From the cell containing the given text, extract its center point as (X, Y) coordinate. 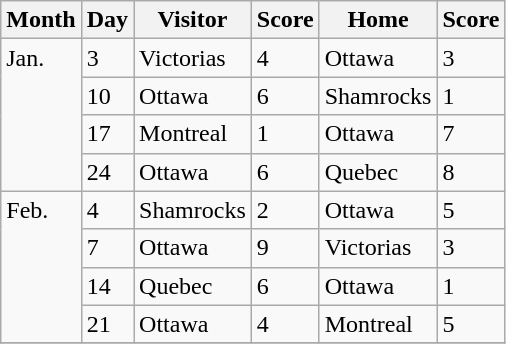
2 (285, 210)
21 (107, 324)
Home (378, 20)
8 (471, 172)
Day (107, 20)
Visitor (193, 20)
Jan. (41, 115)
14 (107, 286)
17 (107, 134)
24 (107, 172)
9 (285, 248)
10 (107, 96)
Month (41, 20)
Feb. (41, 267)
